Find where the given text appears and provide that cell's center as (x, y) coordinate. 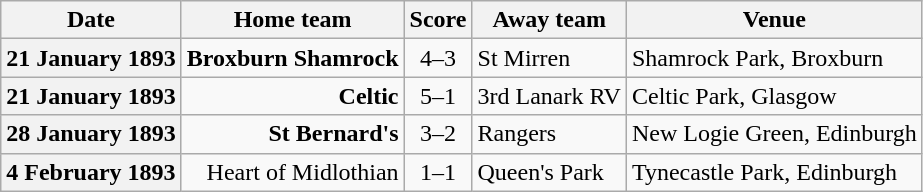
St Mirren (549, 58)
4 February 1893 (91, 172)
Queen's Park (549, 172)
3rd Lanark RV (549, 96)
Shamrock Park, Broxburn (774, 58)
4–3 (438, 58)
New Logie Green, Edinburgh (774, 134)
St Bernard's (292, 134)
3–2 (438, 134)
Venue (774, 20)
Score (438, 20)
Heart of Midlothian (292, 172)
Rangers (549, 134)
Broxburn Shamrock (292, 58)
Home team (292, 20)
Away team (549, 20)
Tynecastle Park, Edinburgh (774, 172)
28 January 1893 (91, 134)
5–1 (438, 96)
Celtic (292, 96)
Celtic Park, Glasgow (774, 96)
1–1 (438, 172)
Date (91, 20)
